Search for the cell housing the specified text and yield its [X, Y] center coordinate. 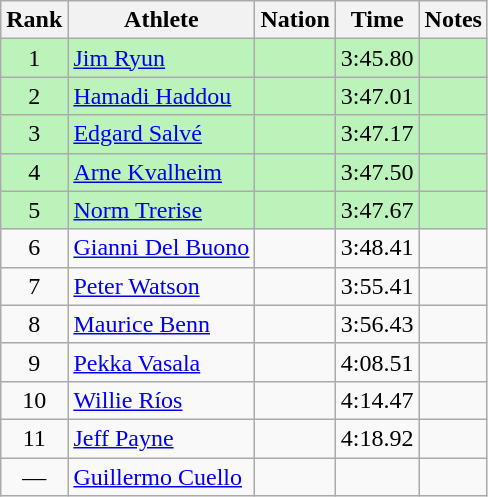
Maurice Benn [162, 324]
Hamadi Haddou [162, 96]
10 [34, 400]
Nation [295, 20]
3:55.41 [377, 286]
11 [34, 438]
Peter Watson [162, 286]
Jeff Payne [162, 438]
Athlete [162, 20]
3:47.50 [377, 172]
Jim Ryun [162, 58]
3 [34, 134]
Time [377, 20]
4:08.51 [377, 362]
3:47.01 [377, 96]
Edgard Salvé [162, 134]
3:47.67 [377, 210]
Arne Kvalheim [162, 172]
4:14.47 [377, 400]
1 [34, 58]
8 [34, 324]
Notes [453, 20]
6 [34, 248]
3:56.43 [377, 324]
Rank [34, 20]
— [34, 477]
4:18.92 [377, 438]
4 [34, 172]
7 [34, 286]
3:48.41 [377, 248]
Norm Trerise [162, 210]
Willie Ríos [162, 400]
2 [34, 96]
3:47.17 [377, 134]
5 [34, 210]
3:45.80 [377, 58]
9 [34, 362]
Pekka Vasala [162, 362]
Gianni Del Buono [162, 248]
Guillermo Cuello [162, 477]
